Search for the cell housing the specified text and yield its [X, Y] center coordinate. 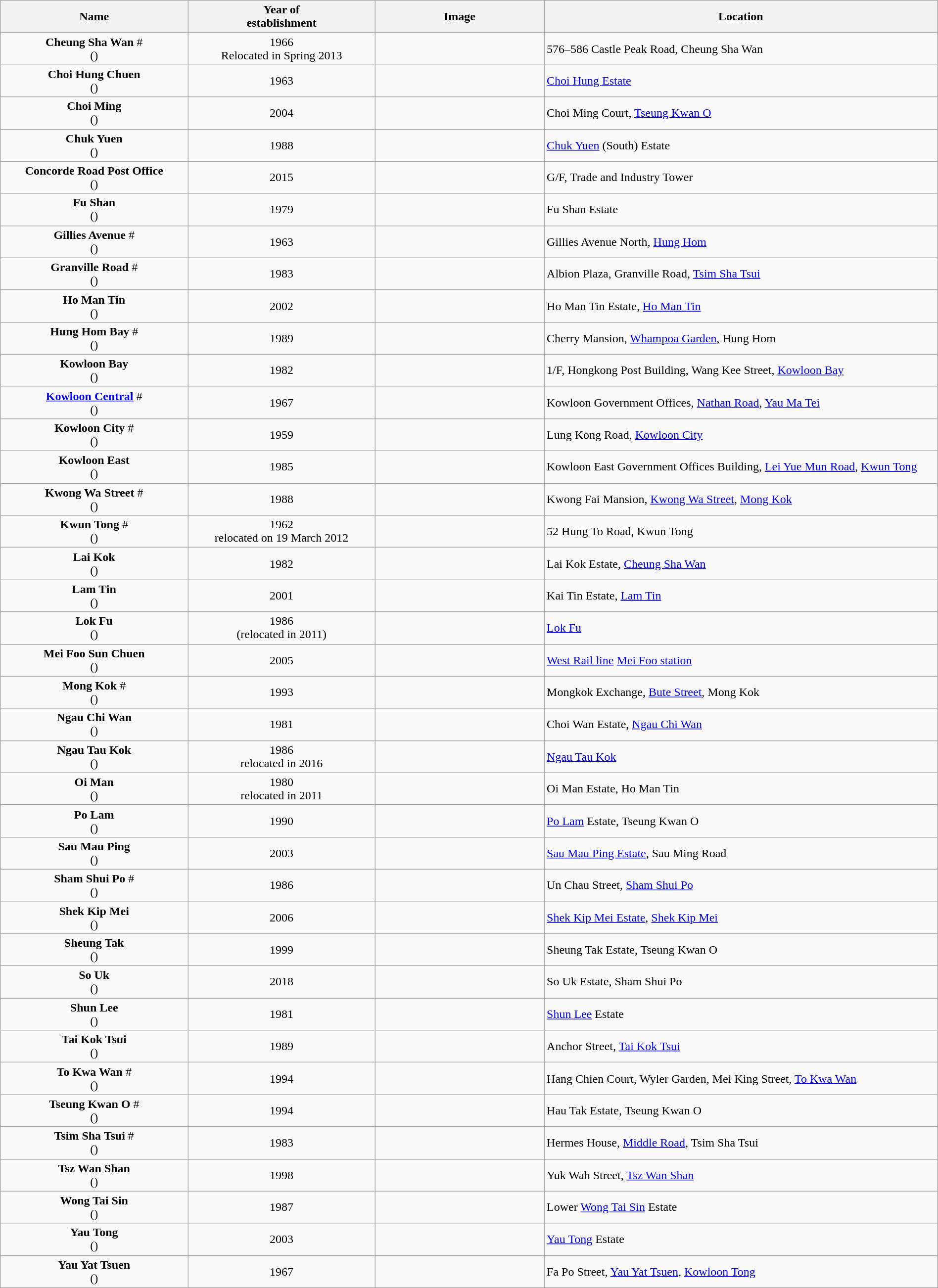
Sheung Tak Estate, Tseung Kwan O [741, 950]
Fu Shan Estate [741, 210]
Shek Kip Mei() [94, 917]
Lam Tin() [94, 596]
2001 [282, 596]
Chuk Yuen() [94, 145]
Mongkok Exchange, Bute Street, Mong Kok [741, 692]
So Uk() [94, 982]
Mei Foo Sun Chuen() [94, 660]
Ngau Chi Wan() [94, 724]
1985 [282, 467]
1959 [282, 435]
Hermes House, Middle Road, Tsim Sha Tsui [741, 1143]
1980relocated in 2011 [282, 788]
Choi Hung Chuen() [94, 81]
Ngau Tau Kok() [94, 757]
Lok Fu() [94, 628]
Fa Po Street, Yau Yat Tsuen, Kowloon Tong [741, 1271]
Kwun Tong #() [94, 531]
Year ofestablishment [282, 17]
So Uk Estate, Sham Shui Po [741, 982]
Kwong Fai Mansion, Kwong Wa Street, Mong Kok [741, 500]
Wong Tai Sin() [94, 1207]
1966Relocated in Spring 2013 [282, 48]
Cherry Mansion, Whampoa Garden, Hung Hom [741, 338]
Yau Tong Estate [741, 1240]
Mong Kok #() [94, 692]
Kwong Wa Street #() [94, 500]
1979 [282, 210]
576–586 Castle Peak Road, Cheung Sha Wan [741, 48]
Po Lam Estate, Tseung Kwan O [741, 821]
1986relocated in 2016 [282, 757]
Lung Kong Road, Kowloon City [741, 435]
Ho Man Tin Estate, Ho Man Tin [741, 306]
Anchor Street, Tai Kok Tsui [741, 1047]
Po Lam() [94, 821]
Lower Wong Tai Sin Estate [741, 1207]
1987 [282, 1207]
2005 [282, 660]
Kowloon Central #() [94, 403]
Yau Yat Tsuen() [94, 1271]
Sham Shui Po #() [94, 885]
West Rail line Mei Foo station [741, 660]
Oi Man Estate, Ho Man Tin [741, 788]
2018 [282, 982]
Yau Tong() [94, 1240]
Granville Road #() [94, 274]
Shun Lee Estate [741, 1014]
1986(relocated in 2011) [282, 628]
Cheung Sha Wan #() [94, 48]
1998 [282, 1175]
1990 [282, 821]
Lok Fu [741, 628]
To Kwa Wan #() [94, 1078]
Un Chau Street, Sham Shui Po [741, 885]
1962relocated on 19 March 2012 [282, 531]
Ho Man Tin() [94, 306]
1993 [282, 692]
Lai Kok() [94, 564]
Hung Hom Bay #() [94, 338]
Hang Chien Court, Wyler Garden, Mei King Street, To Kwa Wan [741, 1078]
Sau Mau Ping Estate, Sau Ming Road [741, 853]
Concorde Road Post Office() [94, 177]
Albion Plaza, Granville Road, Tsim Sha Tsui [741, 274]
Choi Ming() [94, 113]
Hau Tak Estate, Tseung Kwan O [741, 1111]
Shek Kip Mei Estate, Shek Kip Mei [741, 917]
Sau Mau Ping() [94, 853]
Kowloon City #() [94, 435]
Choi Hung Estate [741, 81]
Name [94, 17]
Yuk Wah Street, Tsz Wan Shan [741, 1175]
Kowloon Bay() [94, 370]
Tseung Kwan O #() [94, 1111]
Tai Kok Tsui() [94, 1047]
G/F, Trade and Industry Tower [741, 177]
Image [460, 17]
52 Hung To Road, Kwun Tong [741, 531]
Sheung Tak() [94, 950]
Shun Lee() [94, 1014]
Gillies Avenue North, Hung Hom [741, 241]
Tsz Wan Shan() [94, 1175]
1986 [282, 885]
2015 [282, 177]
1999 [282, 950]
Kowloon Government Offices, Nathan Road, Yau Ma Tei [741, 403]
2004 [282, 113]
Kai Tin Estate, Lam Tin [741, 596]
Gillies Avenue #() [94, 241]
1/F, Hongkong Post Building, Wang Kee Street, Kowloon Bay [741, 370]
Kowloon East Government Offices Building, Lei Yue Mun Road, Kwun Tong [741, 467]
Oi Man() [94, 788]
Choi Wan Estate, Ngau Chi Wan [741, 724]
Tsim Sha Tsui #() [94, 1143]
Kowloon East() [94, 467]
Fu Shan() [94, 210]
2002 [282, 306]
Ngau Tau Kok [741, 757]
Lai Kok Estate, Cheung Sha Wan [741, 564]
Location [741, 17]
2006 [282, 917]
Choi Ming Court, Tseung Kwan O [741, 113]
Chuk Yuen (South) Estate [741, 145]
